Scan for the cell matching the given text and deliver its (x, y) coordinate at center. 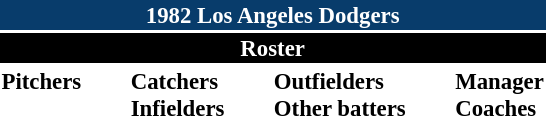
1982 Los Angeles Dodgers (272, 15)
Roster (272, 48)
